Identify which cell holds the provided text, then report its (X, Y) central coordinate. 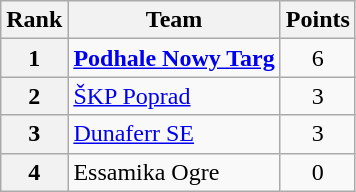
2 (34, 96)
Essamika Ogre (174, 172)
Points (318, 20)
Dunaferr SE (174, 134)
0 (318, 172)
Team (174, 20)
Podhale Nowy Targ (174, 58)
Rank (34, 20)
4 (34, 172)
1 (34, 58)
6 (318, 58)
ŠKP Poprad (174, 96)
